From the cell containing the given text, extract its center point as (x, y) coordinate. 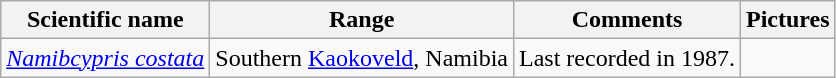
Namibcypris costata (106, 58)
Last recorded in 1987. (626, 58)
Comments (626, 20)
Pictures (788, 20)
Range (362, 20)
Scientific name (106, 20)
Southern Kaokoveld, Namibia (362, 58)
